Detect which cell encompasses the target text, then output its (X, Y) center coordinate. 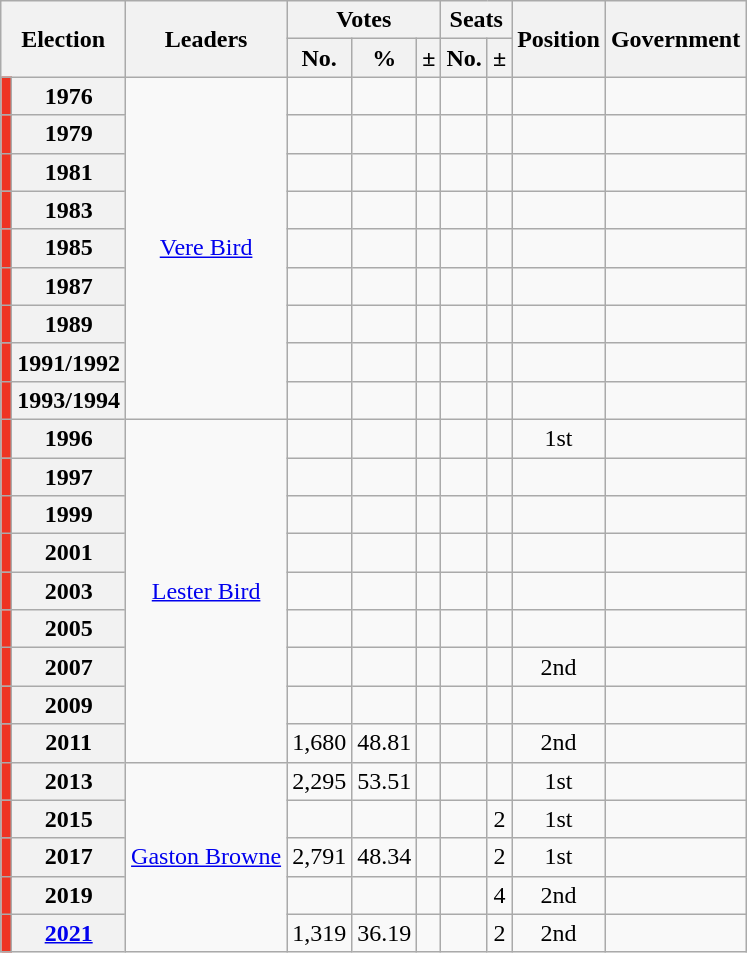
2005 (69, 629)
1981 (69, 172)
2013 (69, 781)
2003 (69, 591)
1976 (69, 96)
1979 (69, 134)
48.34 (384, 857)
Gaston Browne (206, 857)
Leaders (206, 39)
Election (64, 39)
Position (559, 39)
1996 (69, 438)
2017 (69, 857)
2007 (69, 667)
2,791 (320, 857)
1983 (69, 210)
1987 (69, 286)
1985 (69, 248)
1991/1992 (69, 362)
Vere Bird (206, 248)
48.81 (384, 743)
2001 (69, 553)
2,295 (320, 781)
53.51 (384, 781)
2015 (69, 819)
1997 (69, 477)
2019 (69, 895)
1,680 (320, 743)
1993/1994 (69, 400)
2009 (69, 705)
Government (675, 39)
1999 (69, 515)
1,319 (320, 933)
1989 (69, 324)
% (384, 58)
Lester Bird (206, 590)
Seats (476, 20)
Votes (364, 20)
36.19 (384, 933)
4 (499, 895)
2011 (69, 743)
2021 (69, 933)
